Identify which cell holds the provided text, then report its (x, y) central coordinate. 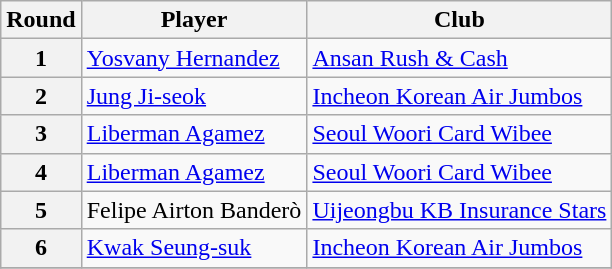
3 (41, 134)
6 (41, 248)
4 (41, 172)
Player (194, 20)
Club (460, 20)
Ansan Rush & Cash (460, 58)
5 (41, 210)
Uijeongbu KB Insurance Stars (460, 210)
Jung Ji-seok (194, 96)
2 (41, 96)
Felipe Airton Banderò (194, 210)
Kwak Seung-suk (194, 248)
1 (41, 58)
Round (41, 20)
Yosvany Hernandez (194, 58)
